From the cell containing the given text, extract its center point as (X, Y) coordinate. 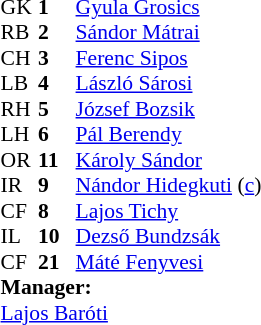
3 (57, 58)
4 (57, 83)
RB (20, 33)
5 (57, 109)
OR (20, 160)
IR (20, 185)
CH (20, 58)
6 (57, 135)
21 (57, 262)
8 (57, 211)
LB (20, 83)
IL (20, 237)
10 (57, 237)
11 (57, 160)
9 (57, 185)
2 (57, 33)
RH (20, 109)
LH (20, 135)
